Scan for the cell matching the given text and deliver its (X, Y) coordinate at center. 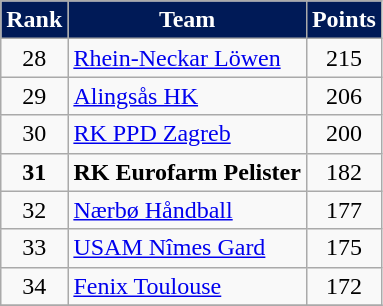
Rank (34, 20)
29 (34, 96)
34 (34, 286)
31 (34, 172)
USAM Nîmes Gard (188, 248)
33 (34, 248)
32 (34, 210)
182 (344, 172)
Fenix Toulouse (188, 286)
Nærbø Håndball (188, 210)
206 (344, 96)
172 (344, 286)
28 (34, 58)
Points (344, 20)
RK PPD Zagreb (188, 134)
Rhein-Neckar Löwen (188, 58)
RK Eurofarm Pelister (188, 172)
30 (34, 134)
Team (188, 20)
215 (344, 58)
177 (344, 210)
200 (344, 134)
Alingsås HK (188, 96)
175 (344, 248)
